Output the (x, y) coordinate of the center of the cell containing the given text.  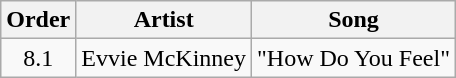
Evvie McKinney (164, 58)
8.1 (38, 58)
Song (353, 20)
Artist (164, 20)
Order (38, 20)
"How Do You Feel" (353, 58)
